Return the [x, y] coordinate for the center point of the cell that contains the specified text.  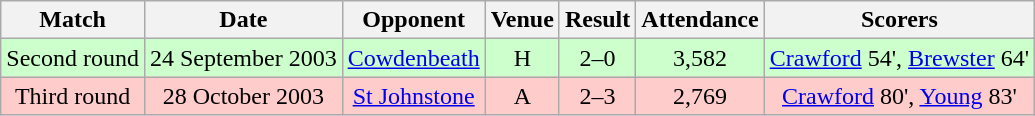
Crawford 80', Young 83' [899, 96]
Opponent [414, 20]
2–3 [597, 96]
2–0 [597, 58]
Attendance [700, 20]
24 September 2003 [243, 58]
H [522, 58]
Date [243, 20]
Match [73, 20]
Result [597, 20]
Venue [522, 20]
Third round [73, 96]
28 October 2003 [243, 96]
Cowdenbeath [414, 58]
St Johnstone [414, 96]
Crawford 54', Brewster 64' [899, 58]
Scorers [899, 20]
A [522, 96]
3,582 [700, 58]
2,769 [700, 96]
Second round [73, 58]
